Find where the given text appears and provide that cell's center as (X, Y) coordinate. 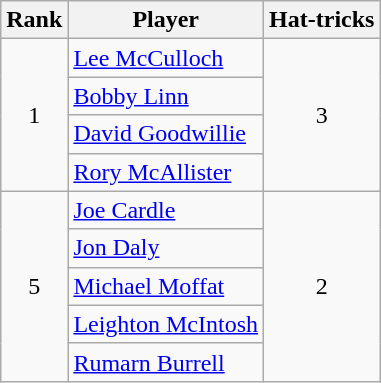
Jon Daly (166, 248)
Rumarn Burrell (166, 362)
Joe Cardle (166, 210)
5 (34, 286)
2 (322, 286)
Player (166, 20)
1 (34, 115)
Rory McAllister (166, 172)
Hat-tricks (322, 20)
3 (322, 115)
Lee McCulloch (166, 58)
Leighton McIntosh (166, 324)
Michael Moffat (166, 286)
Bobby Linn (166, 96)
David Goodwillie (166, 134)
Rank (34, 20)
